Extract the (x, y) coordinate from the center of the cell holding the provided text.  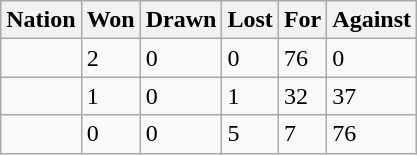
32 (302, 96)
Won (110, 20)
Nation (41, 20)
2 (110, 58)
For (302, 20)
37 (372, 96)
Drawn (181, 20)
Against (372, 20)
Lost (250, 20)
7 (302, 134)
5 (250, 134)
